Return the [X, Y] coordinate for the center point of the cell that contains the specified text.  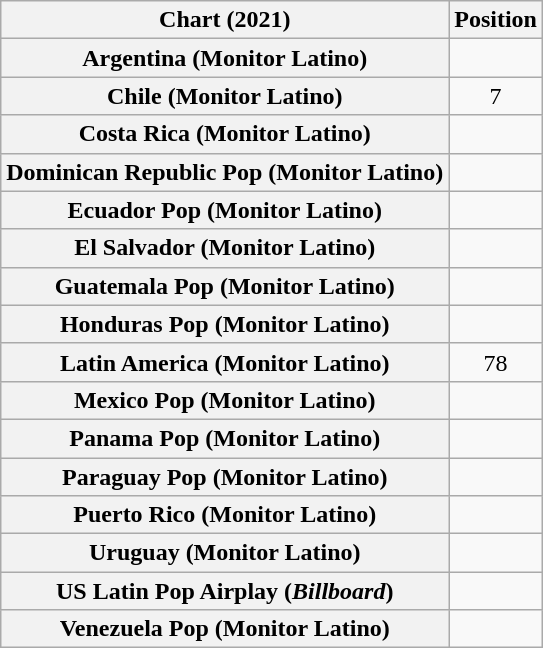
Position [496, 20]
Dominican Republic Pop (Monitor Latino) [225, 172]
Guatemala Pop (Monitor Latino) [225, 286]
Ecuador Pop (Monitor Latino) [225, 210]
Chile (Monitor Latino) [225, 96]
US Latin Pop Airplay (Billboard) [225, 591]
Latin America (Monitor Latino) [225, 362]
Venezuela Pop (Monitor Latino) [225, 629]
Chart (2021) [225, 20]
Argentina (Monitor Latino) [225, 58]
Puerto Rico (Monitor Latino) [225, 515]
78 [496, 362]
El Salvador (Monitor Latino) [225, 248]
Uruguay (Monitor Latino) [225, 553]
Costa Rica (Monitor Latino) [225, 134]
Mexico Pop (Monitor Latino) [225, 400]
Panama Pop (Monitor Latino) [225, 438]
Paraguay Pop (Monitor Latino) [225, 477]
7 [496, 96]
Honduras Pop (Monitor Latino) [225, 324]
